Locate the cell with the specified text and output its [X, Y] center coordinate. 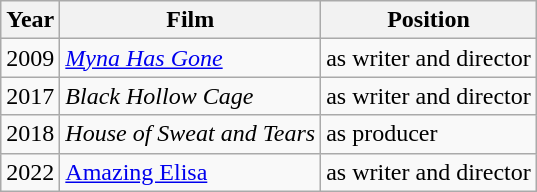
2022 [30, 172]
Myna Has Gone [190, 58]
Year [30, 20]
2017 [30, 96]
2009 [30, 58]
Film [190, 20]
as producer [429, 134]
Amazing Elisa [190, 172]
2018 [30, 134]
Position [429, 20]
House of Sweat and Tears [190, 134]
Black Hollow Cage [190, 96]
